From the cell containing the given text, extract its center point as [X, Y] coordinate. 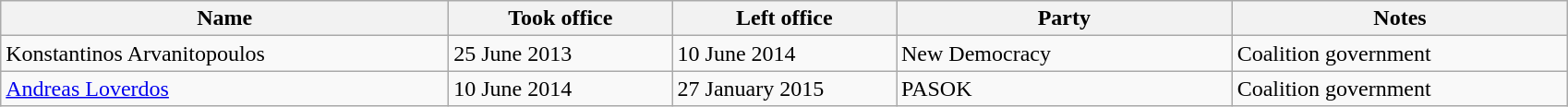
PASOK [1064, 89]
Party [1064, 18]
Andreas Loverdos [225, 89]
25 June 2013 [561, 53]
Notes [1400, 18]
Konstantinos Arvanitopoulos [225, 53]
27 January 2015 [784, 89]
New Democracy [1064, 53]
Name [225, 18]
Left office [784, 18]
Took office [561, 18]
